Search for the cell housing the specified text and yield its (x, y) center coordinate. 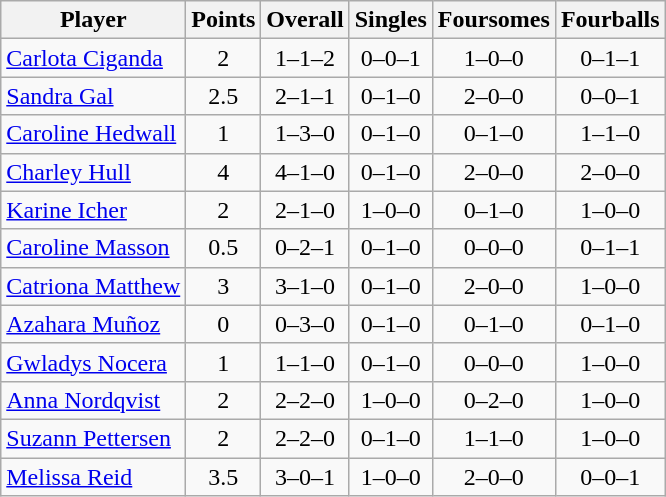
1–3–0 (305, 134)
3 (224, 286)
Melissa Reid (94, 477)
1–1–2 (305, 58)
0.5 (224, 248)
Azahara Muñoz (94, 324)
3–0–1 (305, 477)
2.5 (224, 96)
Suzann Pettersen (94, 438)
0–2–0 (494, 400)
2–1–1 (305, 96)
Charley Hull (94, 172)
4 (224, 172)
Sandra Gal (94, 96)
2–1–0 (305, 210)
Foursomes (494, 20)
0 (224, 324)
Catriona Matthew (94, 286)
Player (94, 20)
0–2–1 (305, 248)
Overall (305, 20)
Carlota Ciganda (94, 58)
Gwladys Nocera (94, 362)
Points (224, 20)
Fourballs (610, 20)
Singles (390, 20)
3–1–0 (305, 286)
0–3–0 (305, 324)
3.5 (224, 477)
4–1–0 (305, 172)
Caroline Masson (94, 248)
Anna Nordqvist (94, 400)
Karine Icher (94, 210)
Caroline Hedwall (94, 134)
